Pinpoint the cell where the given text exists, returning its [x, y] midpoint coordinate. 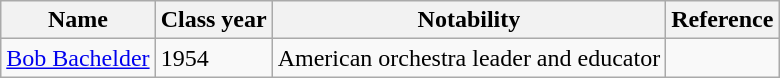
Reference [722, 20]
1954 [214, 58]
Bob Bachelder [78, 58]
American orchestra leader and educator [469, 58]
Notability [469, 20]
Name [78, 20]
Class year [214, 20]
